For the text-containing cell, return its midpoint in (X, Y) coordinate format. 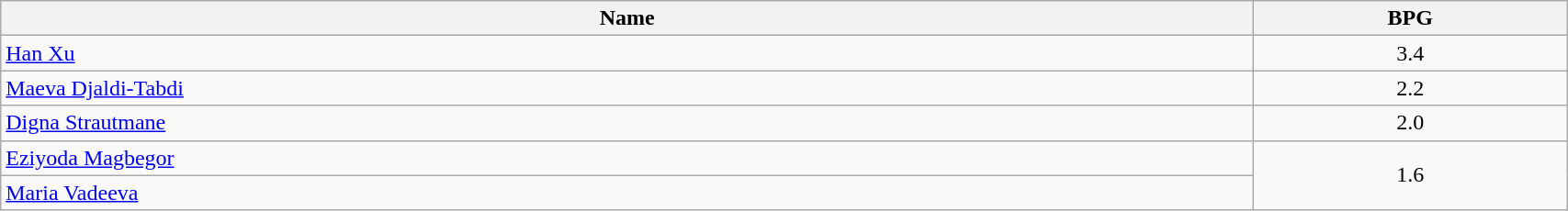
Maeva Djaldi-Tabdi (627, 88)
Eziyoda Magbegor (627, 158)
Maria Vadeeva (627, 193)
Name (627, 18)
BPG (1411, 18)
3.4 (1411, 53)
2.0 (1411, 123)
2.2 (1411, 88)
1.6 (1411, 175)
Han Xu (627, 53)
Digna Strautmane (627, 123)
